Find where the given text appears and provide that cell's center as (X, Y) coordinate. 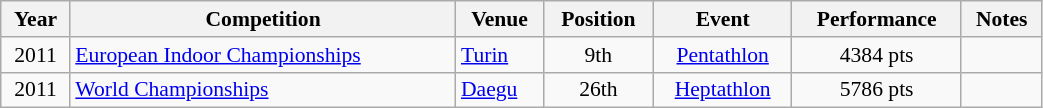
9th (598, 55)
4384 pts (877, 55)
Year (36, 19)
Venue (500, 19)
Competition (263, 19)
Notes (1002, 19)
Turin (500, 55)
Position (598, 19)
5786 pts (877, 90)
Pentathlon (722, 55)
Event (722, 19)
World Championships (263, 90)
Performance (877, 19)
European Indoor Championships (263, 55)
26th (598, 90)
Daegu (500, 90)
Heptathlon (722, 90)
